Detect which cell encompasses the target text, then output its (X, Y) center coordinate. 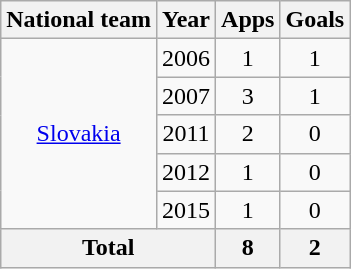
2011 (186, 134)
2012 (186, 172)
2007 (186, 96)
National team (79, 20)
Goals (315, 20)
Year (186, 20)
2006 (186, 58)
Slovakia (79, 134)
Total (108, 248)
3 (248, 96)
Apps (248, 20)
8 (248, 248)
2015 (186, 210)
